For the text-containing cell, return its midpoint in [X, Y] coordinate format. 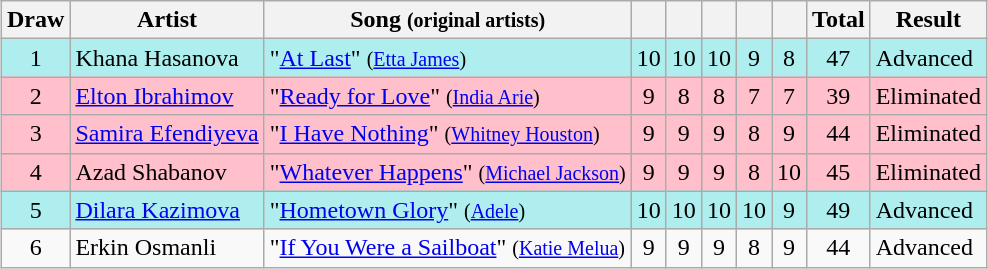
"At Last" (Etta James) [448, 58]
6 [35, 248]
4 [35, 172]
Erkin Osmanli [167, 248]
"Ready for Love" (India Arie) [448, 96]
Samira Efendiyeva [167, 134]
Draw [35, 20]
"Whatever Happens" (Michael Jackson) [448, 172]
Total [839, 20]
"Hometown Glory" (Adele) [448, 210]
Dilara Kazimova [167, 210]
2 [35, 96]
"If You Were a Sailboat" (Katie Melua) [448, 248]
5 [35, 210]
1 [35, 58]
Azad Shabanov [167, 172]
Song (original artists) [448, 20]
Result [928, 20]
Elton Ibrahimov [167, 96]
45 [839, 172]
Artist [167, 20]
49 [839, 210]
3 [35, 134]
39 [839, 96]
"I Have Nothing" (Whitney Houston) [448, 134]
47 [839, 58]
Khana Hasanova [167, 58]
